Determine the [x, y] coordinate at the center of the cell enclosing the given text.  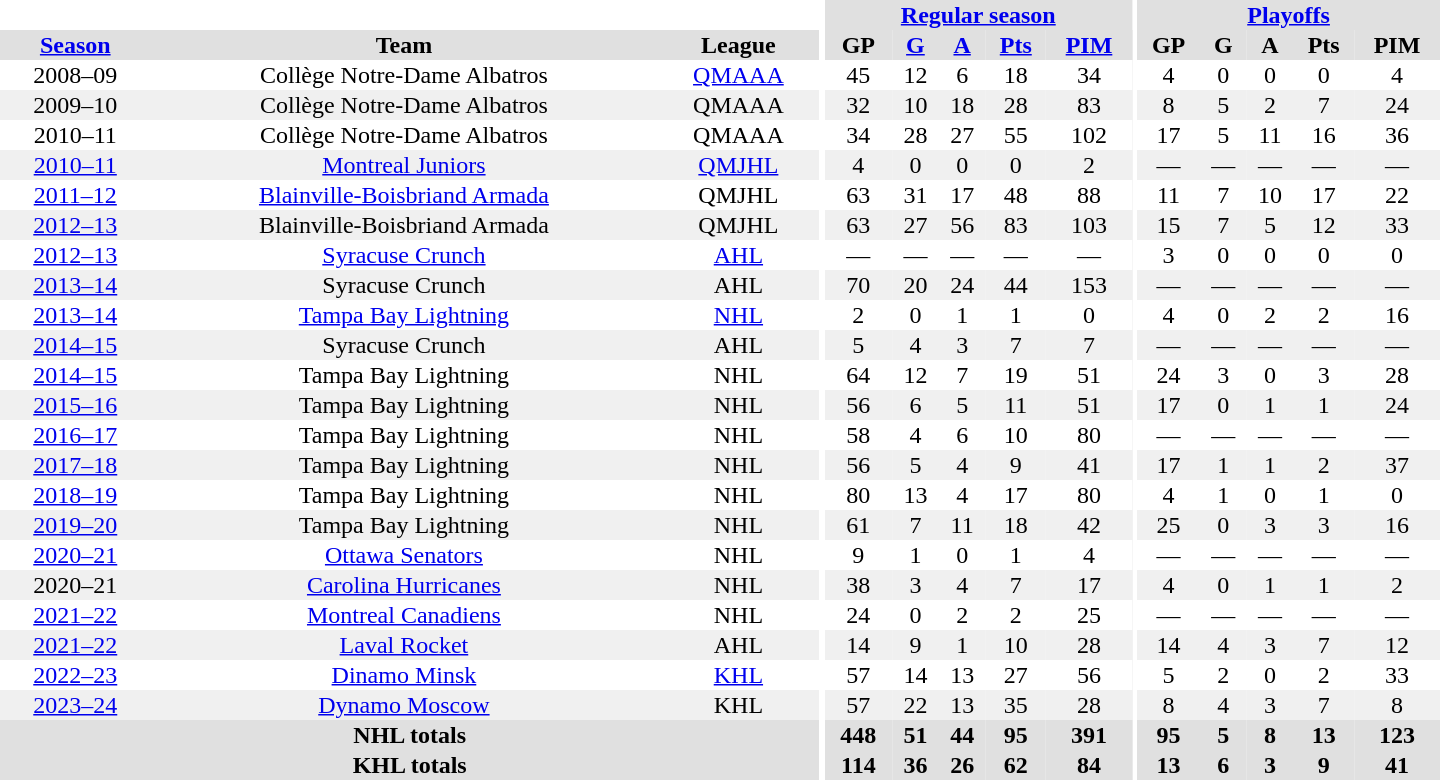
38 [858, 585]
2016–17 [76, 435]
20 [916, 285]
Playoffs [1288, 15]
61 [858, 525]
55 [1016, 135]
2018–19 [76, 495]
Dynamo Moscow [404, 705]
84 [1089, 765]
2011–12 [76, 195]
103 [1089, 225]
2017–18 [76, 465]
123 [1397, 735]
Dinamo Minsk [404, 675]
League [738, 45]
42 [1089, 525]
64 [858, 375]
153 [1089, 285]
448 [858, 735]
62 [1016, 765]
114 [858, 765]
2015–16 [76, 405]
58 [858, 435]
2023–24 [76, 705]
KHL totals [410, 765]
35 [1016, 705]
88 [1089, 195]
391 [1089, 735]
45 [858, 75]
26 [962, 765]
19 [1016, 375]
37 [1397, 465]
31 [916, 195]
2009–10 [76, 105]
Laval Rocket [404, 645]
Ottawa Senators [404, 555]
32 [858, 105]
70 [858, 285]
Team [404, 45]
Montreal Juniors [404, 165]
Carolina Hurricanes [404, 585]
48 [1016, 195]
2008–09 [76, 75]
NHL totals [410, 735]
102 [1089, 135]
Season [76, 45]
2022–23 [76, 675]
2019–20 [76, 525]
15 [1168, 225]
Montreal Canadiens [404, 615]
Regular season [978, 15]
